For the text-containing cell, return its midpoint in (x, y) coordinate format. 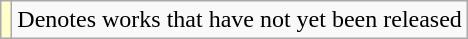
Denotes works that have not yet been released (240, 20)
